Detect which cell encompasses the target text, then output its (x, y) center coordinate. 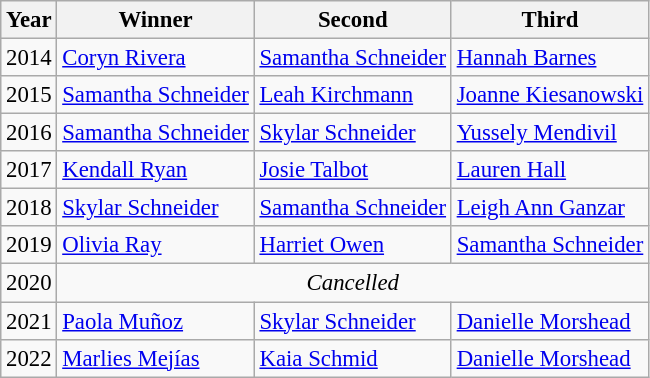
2022 (29, 358)
Winner (156, 20)
2014 (29, 58)
Marlies Mejías (156, 358)
Yussely Mendivil (550, 133)
2018 (29, 208)
Harriet Owen (352, 245)
Lauren Hall (550, 170)
2020 (29, 283)
Josie Talbot (352, 170)
2019 (29, 245)
2017 (29, 170)
Paola Muñoz (156, 321)
2015 (29, 95)
2016 (29, 133)
Joanne Kiesanowski (550, 95)
Coryn Rivera (156, 58)
2021 (29, 321)
Year (29, 20)
Kendall Ryan (156, 170)
Leah Kirchmann (352, 95)
Olivia Ray (156, 245)
Hannah Barnes (550, 58)
Kaia Schmid (352, 358)
Cancelled (353, 283)
Third (550, 20)
Leigh Ann Ganzar (550, 208)
Second (352, 20)
